Search for the cell housing the specified text and yield its (x, y) center coordinate. 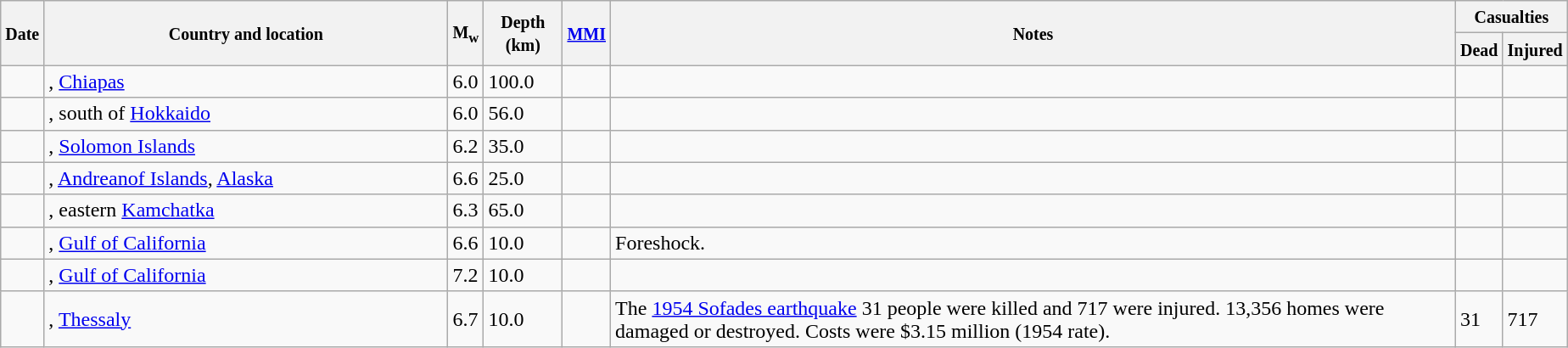
, Solomon Islands (246, 146)
6.7 (466, 319)
65.0 (523, 210)
25.0 (523, 178)
, south of Hokkaido (246, 114)
35.0 (523, 146)
, Chiapas (246, 81)
6.2 (466, 146)
, Thessaly (246, 319)
7.2 (466, 275)
The 1954 Sofades earthquake 31 people were killed and 717 were injured. 13,356 homes were damaged or destroyed. Costs were $3.15 million (1954 rate). (1033, 319)
MMI (587, 33)
Notes (1033, 33)
717 (1535, 319)
, Andreanof Islands, Alaska (246, 178)
Injured (1535, 49)
31 (1479, 319)
Casualties (1511, 17)
100.0 (523, 81)
Country and location (246, 33)
Depth (km) (523, 33)
Dead (1479, 49)
56.0 (523, 114)
, eastern Kamchatka (246, 210)
Date (22, 33)
Mw (466, 33)
6.3 (466, 210)
Foreshock. (1033, 243)
